Capture the cell that displays the provided text and extract its (x, y) central coordinate. 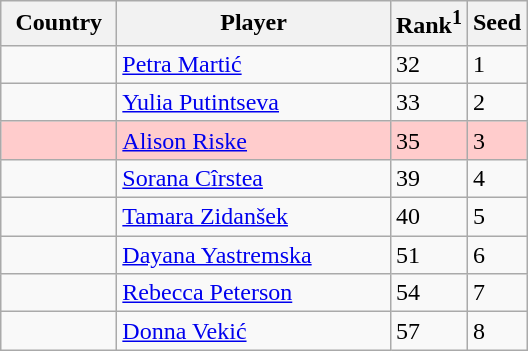
1 (496, 64)
8 (496, 331)
Yulia Putintseva (254, 102)
2 (496, 102)
51 (428, 255)
6 (496, 255)
Player (254, 24)
33 (428, 102)
Country (59, 24)
4 (496, 178)
3 (496, 140)
Sorana Cîrstea (254, 178)
5 (496, 217)
32 (428, 64)
57 (428, 331)
Rank1 (428, 24)
40 (428, 217)
Rebecca Peterson (254, 293)
Donna Vekić (254, 331)
39 (428, 178)
Alison Riske (254, 140)
35 (428, 140)
Tamara Zidanšek (254, 217)
54 (428, 293)
7 (496, 293)
Dayana Yastremska (254, 255)
Seed (496, 24)
Petra Martić (254, 64)
